Return [X, Y] of the center of cell containing provided text 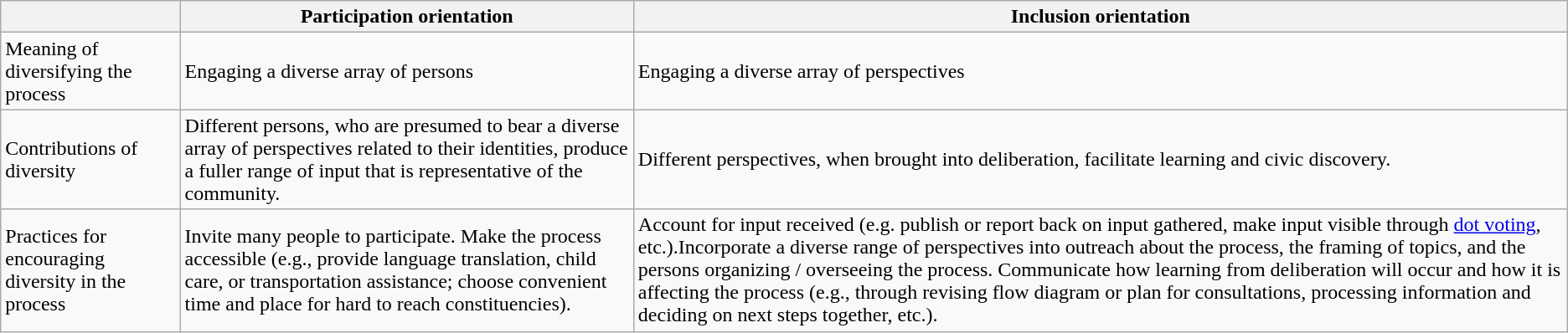
Participation orientation [407, 17]
Engaging a diverse array of persons [407, 71]
Practices for encouraging diversity in the process [90, 270]
Engaging a diverse array of perspectives [1101, 71]
Different perspectives, when brought into deliberation, facilitate learning and civic discovery. [1101, 159]
Contributions of diversity [90, 159]
Inclusion orientation [1101, 17]
Meaning of diversifying the process [90, 71]
